Return the (x, y) coordinate for the center point of the cell that contains the specified text.  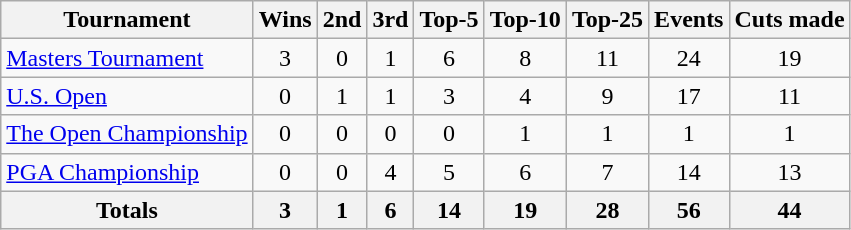
2nd (342, 20)
Top-25 (607, 20)
3rd (390, 20)
8 (525, 58)
Totals (127, 210)
Tournament (127, 20)
PGA Championship (127, 172)
28 (607, 210)
Masters Tournament (127, 58)
Events (689, 20)
44 (790, 210)
56 (689, 210)
7 (607, 172)
9 (607, 96)
The Open Championship (127, 134)
Top-5 (449, 20)
5 (449, 172)
24 (689, 58)
Cuts made (790, 20)
Top-10 (525, 20)
17 (689, 96)
U.S. Open (127, 96)
Wins (285, 20)
13 (790, 172)
